Pinpoint the cell where the given text exists, returning its [X, Y] midpoint coordinate. 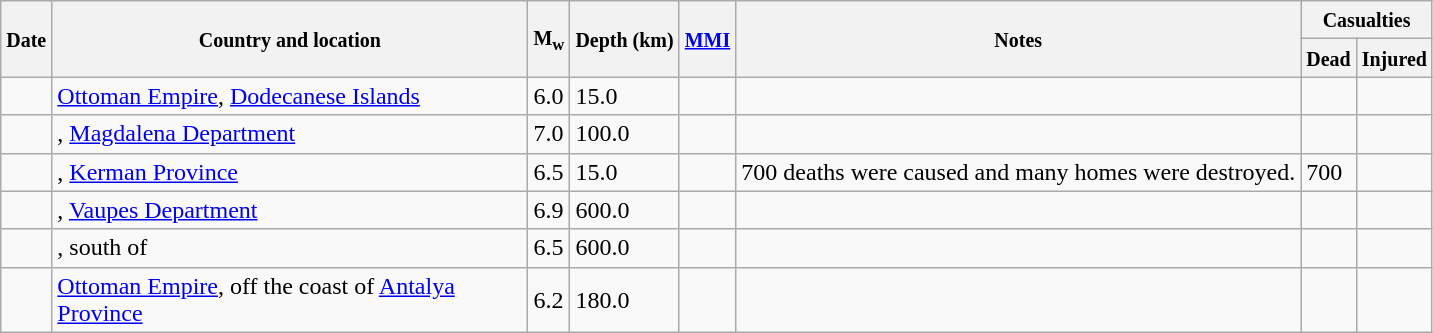
, south of [290, 248]
7.0 [549, 134]
700 deaths were caused and many homes were destroyed. [1018, 172]
Depth (km) [624, 39]
Mw [549, 39]
Country and location [290, 39]
180.0 [624, 300]
Casualties [1367, 20]
Dead [1329, 58]
, Kerman Province [290, 172]
, Vaupes Department [290, 210]
Injured [1394, 58]
Ottoman Empire, Dodecanese Islands [290, 96]
Date [26, 39]
100.0 [624, 134]
MMI [708, 39]
6.0 [549, 96]
6.2 [549, 300]
6.9 [549, 210]
Ottoman Empire, off the coast of Antalya Province [290, 300]
, Magdalena Department [290, 134]
Notes [1018, 39]
700 [1329, 172]
